Provide the [x, y] coordinate of the cell's center where the given text is located.  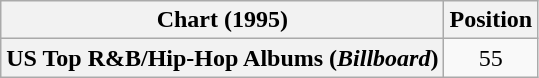
Chart (1995) [222, 20]
Position [491, 20]
US Top R&B/Hip-Hop Albums (Billboard) [222, 58]
55 [491, 58]
